Detect which cell encompasses the target text, then output its (X, Y) center coordinate. 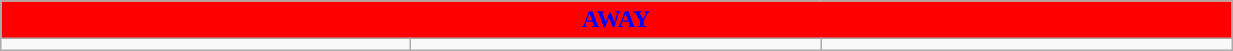
AWAY (616, 20)
